Detect which cell encompasses the target text, then output its [X, Y] center coordinate. 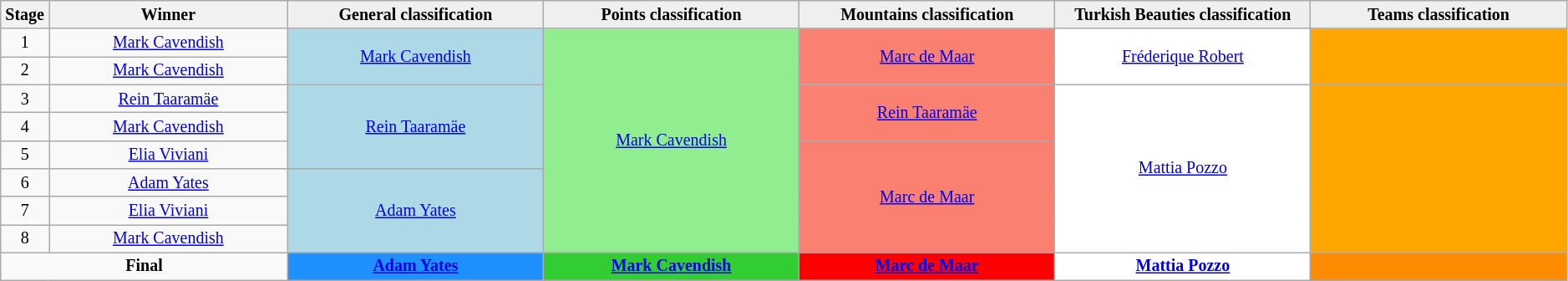
8 [25, 239]
2 [25, 70]
7 [25, 211]
1 [25, 43]
General classification [415, 15]
Stage [25, 15]
4 [25, 127]
Fréderique Robert [1183, 57]
5 [25, 154]
Mountains classification [927, 15]
Teams classification [1439, 15]
6 [25, 182]
3 [25, 99]
Winner [169, 15]
Turkish Beauties classification [1183, 15]
Final [145, 266]
Points classification [671, 15]
